Search for the cell housing the specified text and yield its [X, Y] center coordinate. 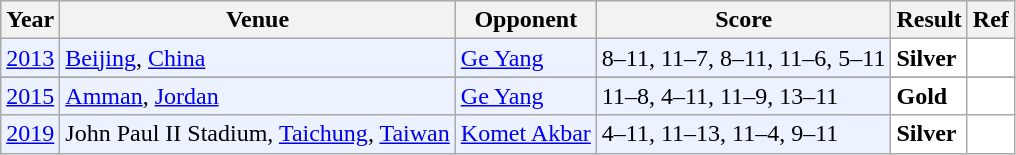
Score [744, 20]
Opponent [526, 20]
2013 [30, 58]
8–11, 11–7, 8–11, 11–6, 5–11 [744, 58]
Ref [990, 20]
Result [929, 20]
4–11, 11–13, 11–4, 9–11 [744, 134]
Komet Akbar [526, 134]
Venue [258, 20]
2019 [30, 134]
Year [30, 20]
John Paul II Stadium, Taichung, Taiwan [258, 134]
11–8, 4–11, 11–9, 13–11 [744, 96]
Beijing, China [258, 58]
Amman, Jordan [258, 96]
Gold [929, 96]
2015 [30, 96]
